Return the (x, y) coordinate for the center point of the cell that contains the specified text.  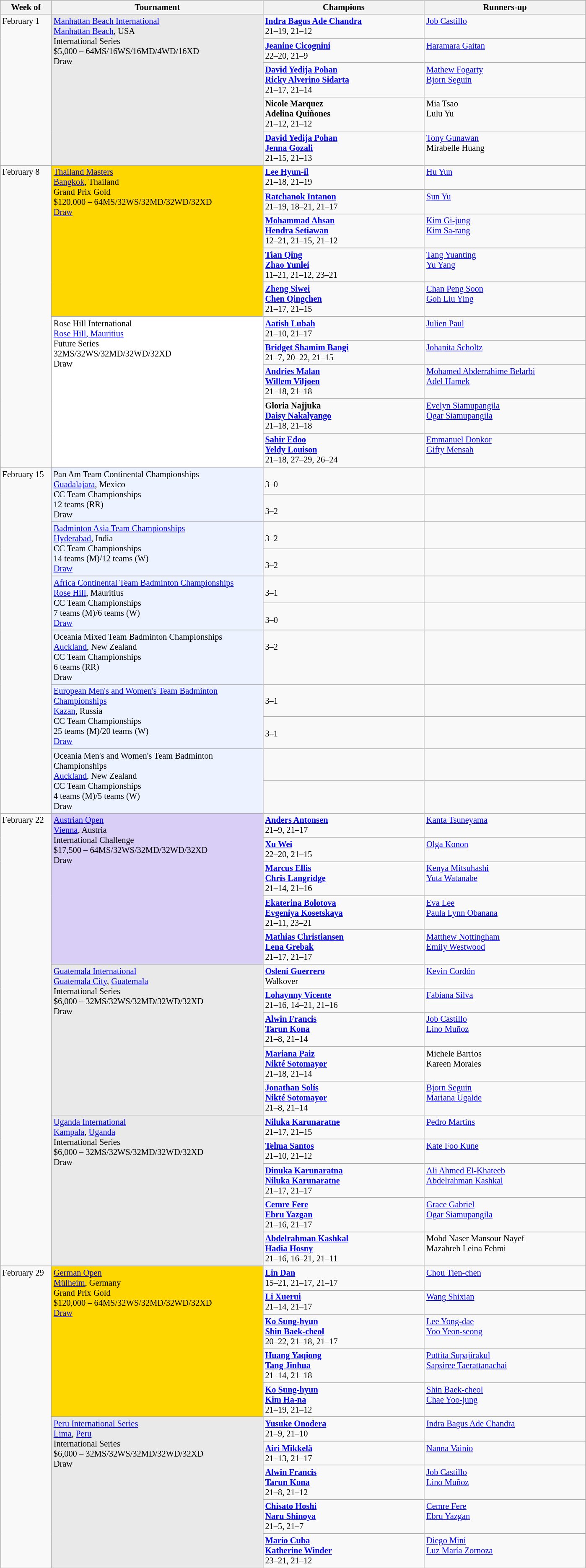
Mia Tsao Lulu Yu (505, 114)
Olga Konon (505, 849)
Austrian OpenVienna, AustriaInternational Challenge$17,500 – 64MS/32WS/32MD/32WD/32XDDraw (158, 889)
Tang Yuanting Yu Yang (505, 265)
Tony Gunawan Mirabelle Huang (505, 148)
Marcus Ellis Chris Langridge 21–14, 21–16 (344, 878)
February 29 (26, 1417)
Diego Mini Luz María Zornoza (505, 1551)
Emmanuel Donkor Gifty Mensah (505, 450)
Kate Foo Kune (505, 1151)
Job Castillo (505, 26)
Niluka Karunaratne 21–17, 21–15 (344, 1127)
Mohammad Ahsan Hendra Setiawan12–21, 21–15, 21–12 (344, 231)
Manhattan Beach InternationalManhattan Beach, USAInternational Series$5,000 – 64MS/16WS/16MD/4WD/16XDDraw (158, 90)
Gloria Najjuka Daisy Nakalyango21–18, 21–18 (344, 416)
Zheng Siwei Chen Qingchen21–17, 21–15 (344, 299)
Peru International Series Lima, PeruInternational Series$6,000 – 32MS/32WS/32MD/32WD/32XDDraw (158, 1492)
Oceania Men's and Women's Team Badminton ChampionshipsAuckland, New ZealandCC Team Championships4 teams (M)/5 teams (W)Draw (158, 781)
February 15 (26, 640)
Ali Ahmed El-Khateeb Abdelrahman Kashkal (505, 1181)
February 1 (26, 90)
Mario Cuba Katherine Winder23–21, 21–12 (344, 1551)
Rose Hill International Rose Hill, MauritiusFuture Series32MS/32WS/32MD/32WD/32XDDraw (158, 392)
Li Xuerui21–14, 21–17 (344, 1302)
Bjorn Seguin Mariana Ugalde (505, 1098)
Ekaterina Bolotova Evgeniya Kosetskaya 21–11, 23–21 (344, 913)
Alwin Francis Tarun Kona 21–8, 21–12 (344, 1482)
Uganda International Kampala, UgandaInternational Series$6,000 – 32MS/32WS/32MD/32WD/32XDDraw (158, 1190)
Telma Santos 21–10, 21–12 (344, 1151)
Evelyn Siamupangila Ogar Siamupangila (505, 416)
Julien Paul (505, 328)
Ko Sung-hyun Kim Ha-na21–19, 21–12 (344, 1400)
Badminton Asia Team ChampionshipsHyderabad, IndiaCC Team Championships14 teams (M)/12 teams (W)Draw (158, 548)
Kevin Cordón (505, 976)
Andries Malan Willem Viljoen21–18, 21–18 (344, 382)
Chan Peng Soon Goh Liu Ying (505, 299)
Mathew Fogarty Bjorn Seguin (505, 80)
Fabiana Silva (505, 1000)
Indra Bagus Ade Chandra 21–19, 21–12 (344, 26)
Yusuke Onodera21–9, 21–10 (344, 1429)
David Yedija Pohan Jenna Gozali 21–15, 21–13 (344, 148)
Haramara Gaitan (505, 51)
Osleni Guerrero Walkover (344, 976)
Xu Wei 22–20, 21–15 (344, 849)
Pedro Martins (505, 1127)
Thailand MastersBangkok, ThailandGrand Prix Gold$120,000 – 64MS/32WS/32MD/32WD/32XDDraw (158, 240)
Huang Yaqiong Tang Jinhua21–14, 21–18 (344, 1366)
Abdelrahman Kashkal Hadia Hosny 21–16, 16–21, 21–11 (344, 1249)
Hu Yun (505, 177)
February 8 (26, 316)
Mohd Naser Mansour Nayef Mazahreh Leina Fehmi (505, 1249)
Jonathan Solís Nikté Sotomayor 21–8, 21–14 (344, 1098)
Jeanine Cicognini 22–20, 21–9 (344, 51)
Lohaynny Vicente 21–16, 14–21, 21–16 (344, 1000)
Anders Antonsen 21–9, 21–17 (344, 825)
Mohamed Abderrahime Belarbi Adel Hamek (505, 382)
Michele Barrios Kareen Morales (505, 1064)
Runners-up (505, 7)
Kanta Tsuneyama (505, 825)
Nanna Vainio (505, 1453)
Tournament (158, 7)
Wang Shixian (505, 1302)
Sahir Edoo Yeldy Louison21–18, 27–29, 26–24 (344, 450)
Puttita Supajirakul Sapsiree Taerattanachai (505, 1366)
Ratchanok Intanon21–19, 18–21, 21–17 (344, 201)
Johanita Scholtz (505, 352)
February 22 (26, 1040)
Kim Gi-jung Kim Sa-rang (505, 231)
Chou Tien-chen (505, 1278)
Indra Bagus Ade Chandra (505, 1429)
Lin Dan15–21, 21–17, 21–17 (344, 1278)
Airi Mikkelä21–13, 21–17 (344, 1453)
Guatemala International Guatemala City, GuatemalaInternational Series$6,000 – 32MS/32WS/32MD/32WD/32XDDraw (158, 1039)
Eva Lee Paula Lynn Obanana (505, 913)
Dinuka Karunaratna Niluka Karunaratne 21–17, 21–17 (344, 1181)
Alwin Francis Tarun Kona 21–8, 21–14 (344, 1029)
Lee Hyun-il21–18, 21–19 (344, 177)
Shin Baek-cheol Chae Yoo-jung (505, 1400)
Pan Am Team Continental ChampionshipsGuadalajara, MexicoCC Team Championships12 teams (RR)Draw (158, 494)
Bridget Shamim Bangi21–7, 20–22, 21–15 (344, 352)
Tian Qing Zhao Yunlei11–21, 21–12, 23–21 (344, 265)
Africa Continental Team Badminton ChampionshipsRose Hill, MauritiusCC Team Championships7 teams (M)/6 teams (W)Draw (158, 603)
Cemre Fere Ebru Yazgan 21–16, 21–17 (344, 1214)
Chisato Hoshi Naru Shinoya21–5, 21–7 (344, 1516)
Cemre Fere Ebru Yazgan (505, 1516)
Ko Sung-hyun Shin Baek-cheol20–22, 21–18, 21–17 (344, 1331)
Champions (344, 7)
Oceania Mixed Team Badminton ChampionshipsAuckland, New ZealandCC Team Championships6 teams (RR)Draw (158, 657)
Aatish Lubah21–10, 21–17 (344, 328)
Nicole Marquez Adelina Quiñones 21–12, 21–12 (344, 114)
Mathias Christiansen Lena Grebak 21–17, 21–17 (344, 947)
German OpenMülheim, GermanyGrand Prix Gold$120,000 – 64MS/32WS/32MD/32WD/32XDDraw (158, 1341)
Sun Yu (505, 201)
Week of (26, 7)
David Yedija Pohan Ricky Alverino Sidarta 21–17, 21–14 (344, 80)
Lee Yong-dae Yoo Yeon-seong (505, 1331)
Matthew Nottingham Emily Westwood (505, 947)
Kenya Mitsuhashi Yuta Watanabe (505, 878)
European Men's and Women's Team Badminton ChampionshipsKazan, RussiaCC Team Championships25 teams (M)/20 teams (W)Draw (158, 716)
Mariana Paiz Nikté Sotomayor 21–18, 21–14 (344, 1064)
Grace Gabriel Ogar Siamupangila (505, 1214)
